Provide the (x, y) coordinate of the cell's center where the given text is located.  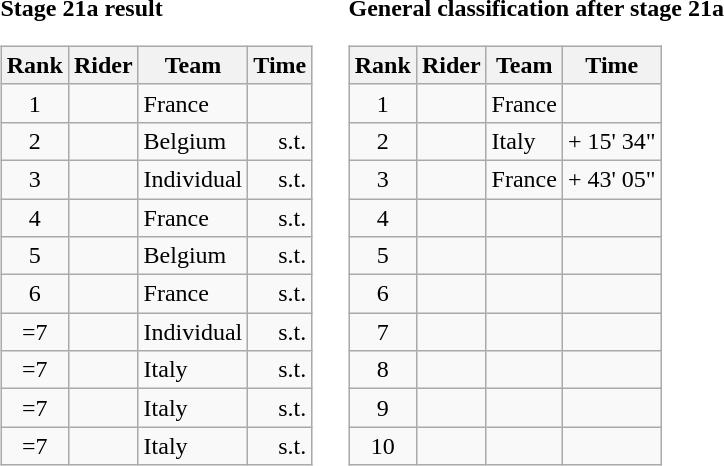
+ 43' 05" (612, 179)
8 (382, 370)
9 (382, 408)
7 (382, 332)
+ 15' 34" (612, 141)
10 (382, 446)
